Find where the given text appears and provide that cell's center as (x, y) coordinate. 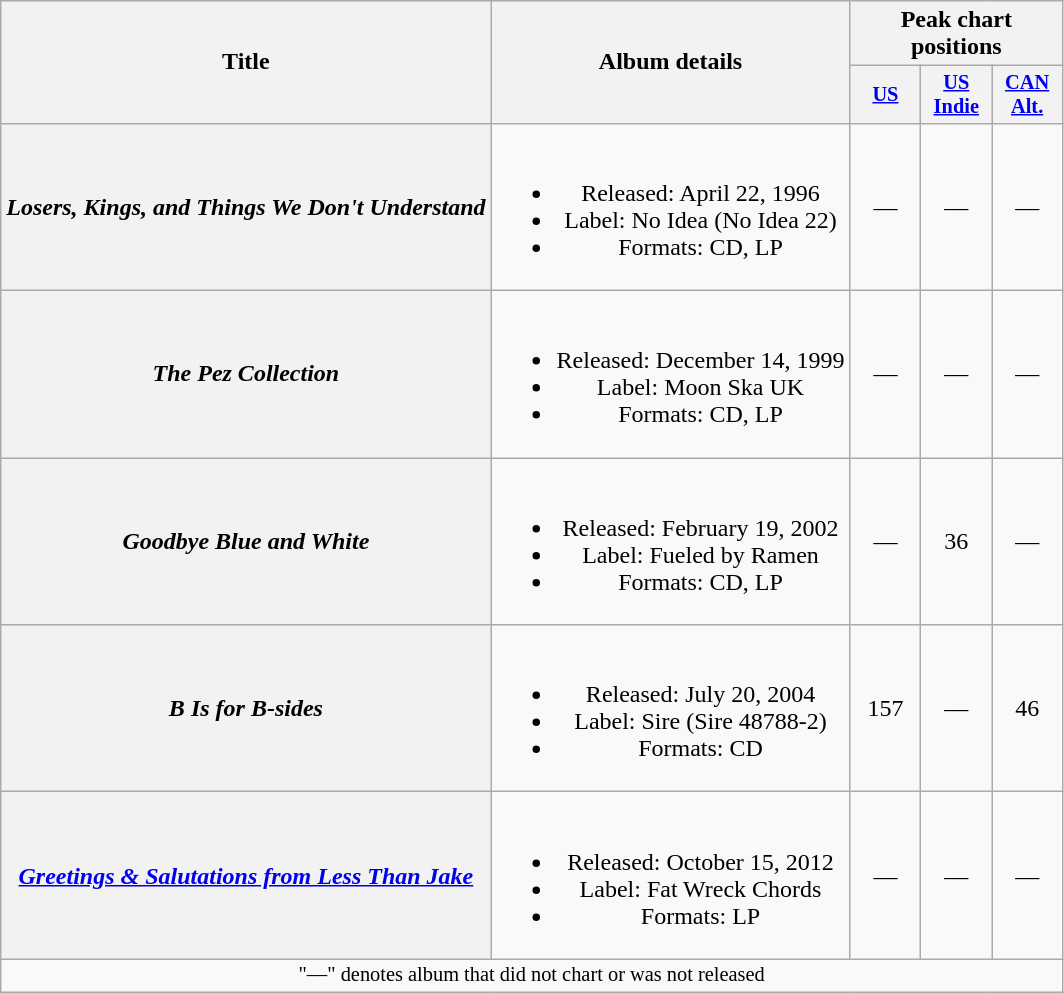
"—" denotes album that did not chart or was not released (532, 976)
The Pez Collection (246, 374)
Peak chart positions (956, 34)
Goodbye Blue and White (246, 542)
Released: February 19, 2002Label: Fueled by RamenFormats: CD, LP (670, 542)
Released: July 20, 2004Label: Sire (Sire 48788-2)Formats: CD (670, 708)
Released: December 14, 1999Label: Moon Ska UKFormats: CD, LP (670, 374)
USIndie (956, 95)
36 (956, 542)
US (886, 95)
Losers, Kings, and Things We Don't Understand (246, 206)
Album details (670, 62)
46 (1028, 708)
Released: October 15, 2012Label: Fat Wreck ChordsFormats: LP (670, 876)
Released: April 22, 1996Label: No Idea (No Idea 22)Formats: CD, LP (670, 206)
157 (886, 708)
Greetings & Salutations from Less Than Jake (246, 876)
B Is for B-sides (246, 708)
Title (246, 62)
CAN Alt. (1028, 95)
